Pinpoint the cell where the given text exists, returning its (X, Y) midpoint coordinate. 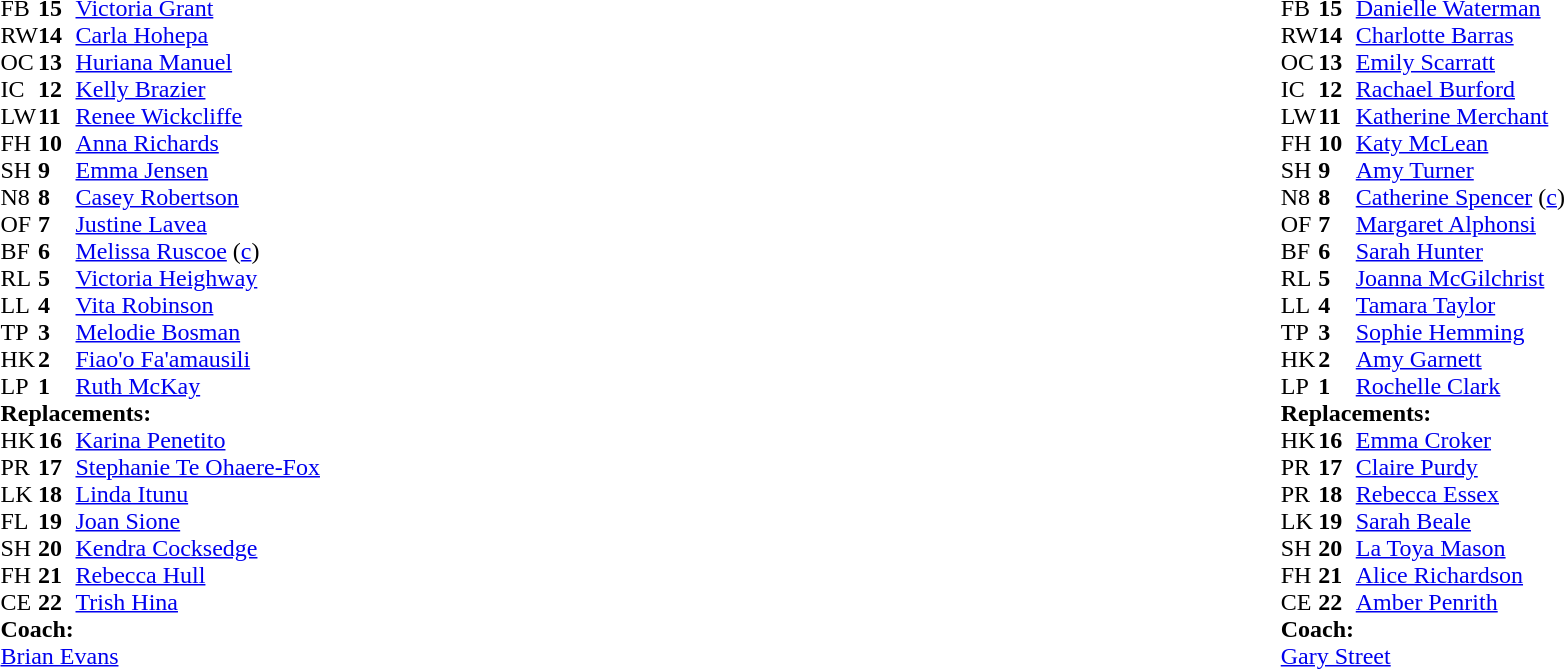
Replacements: (160, 414)
Stephanie Te Ohaere-Fox (198, 468)
Rebecca Hull (198, 576)
Vita Robinson (198, 306)
Victoria Heighway (198, 278)
Huriana Manuel (198, 62)
Kelly Brazier (198, 90)
Joan Sione (198, 522)
Melissa Ruscoe (c) (198, 252)
Kendra Cocksedge (198, 548)
Coach: (160, 630)
Trish Hina (198, 602)
Justine Lavea (198, 224)
Brian Evans (160, 656)
Linda Itunu (198, 494)
Karina Penetito (198, 440)
Ruth McKay (198, 386)
Melodie Bosman (198, 332)
Emma Jensen (198, 170)
Renee Wickcliffe (198, 116)
Carla Hohepa (198, 36)
Fiao'o Fa'amausili (198, 360)
FL (19, 522)
Anna Richards (198, 144)
Casey Robertson (198, 198)
